Return (x, y) of the center of cell containing provided text 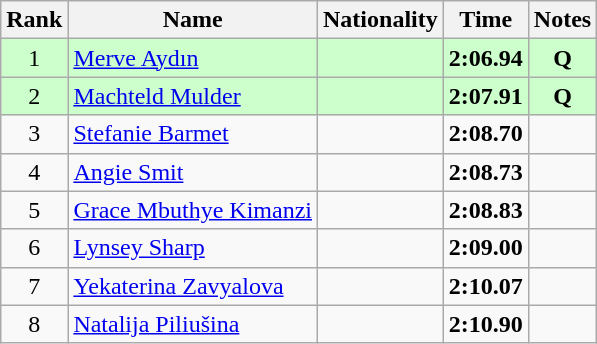
2:08.83 (486, 210)
Machteld Mulder (193, 96)
Notes (562, 20)
7 (34, 286)
Stefanie Barmet (193, 134)
Merve Aydın (193, 58)
Rank (34, 20)
2:10.07 (486, 286)
2:07.91 (486, 96)
2:10.90 (486, 324)
8 (34, 324)
Lynsey Sharp (193, 248)
2 (34, 96)
2:06.94 (486, 58)
2:09.00 (486, 248)
Name (193, 20)
4 (34, 172)
Grace Mbuthye Kimanzi (193, 210)
2:08.73 (486, 172)
2:08.70 (486, 134)
Natalija Piliušina (193, 324)
1 (34, 58)
Angie Smit (193, 172)
5 (34, 210)
Nationality (381, 20)
Yekaterina Zavyalova (193, 286)
3 (34, 134)
6 (34, 248)
Time (486, 20)
